Find where the given text appears and provide that cell's center as [x, y] coordinate. 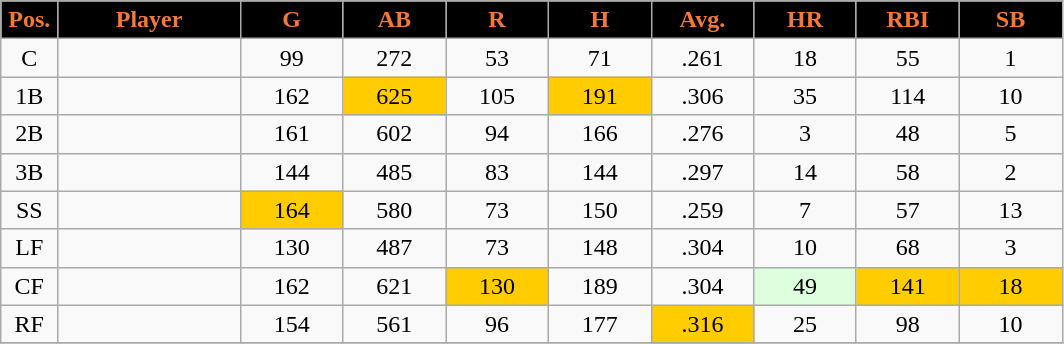
154 [292, 324]
7 [806, 210]
71 [600, 58]
94 [498, 134]
177 [600, 324]
148 [600, 248]
5 [1010, 134]
272 [394, 58]
166 [600, 134]
AB [394, 20]
14 [806, 172]
25 [806, 324]
53 [498, 58]
RBI [908, 20]
625 [394, 96]
35 [806, 96]
141 [908, 286]
Avg. [702, 20]
105 [498, 96]
189 [600, 286]
13 [1010, 210]
G [292, 20]
RF [30, 324]
SS [30, 210]
.276 [702, 134]
.259 [702, 210]
2B [30, 134]
LF [30, 248]
191 [600, 96]
485 [394, 172]
C [30, 58]
Player [150, 20]
R [498, 20]
150 [600, 210]
1B [30, 96]
487 [394, 248]
99 [292, 58]
.261 [702, 58]
.297 [702, 172]
CF [30, 286]
58 [908, 172]
161 [292, 134]
83 [498, 172]
114 [908, 96]
57 [908, 210]
SB [1010, 20]
2 [1010, 172]
55 [908, 58]
621 [394, 286]
.316 [702, 324]
561 [394, 324]
164 [292, 210]
Pos. [30, 20]
68 [908, 248]
48 [908, 134]
3B [30, 172]
98 [908, 324]
49 [806, 286]
580 [394, 210]
HR [806, 20]
.306 [702, 96]
602 [394, 134]
H [600, 20]
96 [498, 324]
1 [1010, 58]
